Search for the cell housing the specified text and yield its [X, Y] center coordinate. 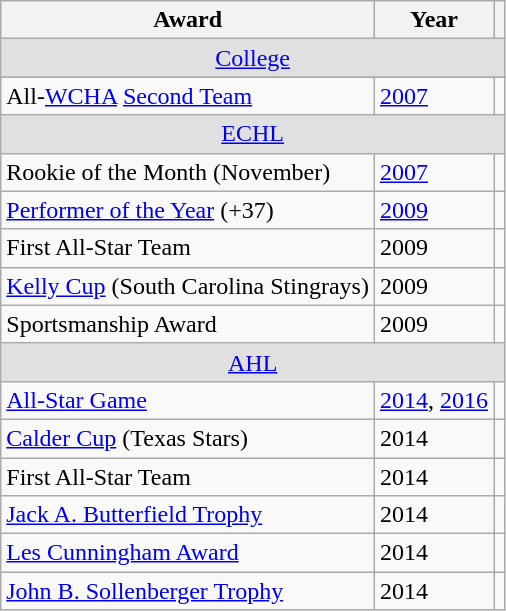
All-Star Game [188, 400]
All-WCHA Second Team [188, 96]
Year [434, 20]
Kelly Cup (South Carolina Stingrays) [188, 286]
AHL [253, 362]
Sportsmanship Award [188, 324]
Les Cunningham Award [188, 553]
John B. Sollenberger Trophy [188, 591]
Calder Cup (Texas Stars) [188, 438]
Jack A. Butterfield Trophy [188, 515]
Rookie of the Month (November) [188, 172]
ECHL [253, 134]
Award [188, 20]
Performer of the Year (+37) [188, 210]
2014, 2016 [434, 400]
College [253, 58]
